From the cell containing the given text, extract its center point as [X, Y] coordinate. 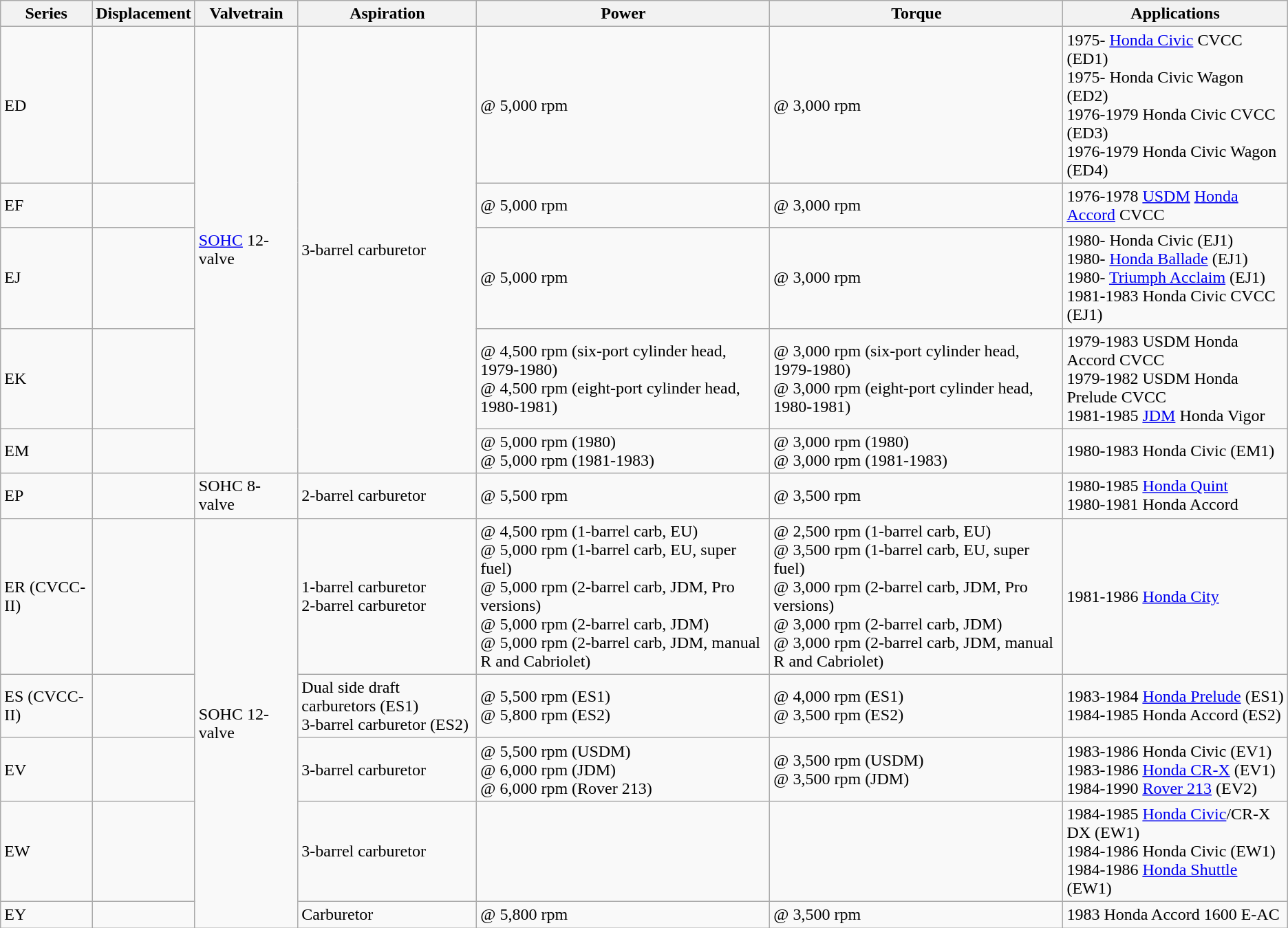
Aspiration [387, 14]
@ 3,500 rpm (USDM) @ 3,500 rpm (JDM) [916, 769]
1984-1985 Honda Civic/CR-X DX (EW1)1984-1986 Honda Civic (EW1)1984-1986 Honda Shuttle (EW1) [1175, 851]
1980-1983 Honda Civic (EM1) [1175, 451]
@ 5,500 rpm (USDM) @ 6,000 rpm (JDM) @ 6,000 rpm (Rover 213) [623, 769]
ED [47, 105]
1983-1986 Honda Civic (EV1)1983-1986 Honda CR-X (EV1)1984-1990 Rover 213 (EV2) [1175, 769]
@ 3,000 rpm (six-port cylinder head, 1979-1980) @ 3,000 rpm (eight-port cylinder head, 1980-1981) [916, 378]
Torque [916, 14]
Carburetor [387, 914]
1981-1986 Honda City [1175, 596]
EK [47, 378]
@ 5,500 rpm (ES1) @ 5,800 rpm (ES2) [623, 706]
1983 Honda Accord 1600 E-AC [1175, 914]
SOHC 8-valve [246, 495]
1980- Honda Civic (EJ1)1980- Honda Ballade (EJ1)1980- Triumph Acclaim (EJ1)1981-1983 Honda Civic CVCC (EJ1) [1175, 278]
1976-1978 USDM Honda Accord CVCC [1175, 205]
@ 5,800 rpm [623, 914]
Applications [1175, 14]
1983-1984 Honda Prelude (ES1)1984-1985 Honda Accord (ES2) [1175, 706]
@ 5,000 rpm (1980) @ 5,000 rpm (1981-1983) [623, 451]
Dual side draft carburetors (ES1)3-barrel carburetor (ES2) [387, 706]
EP [47, 495]
2-barrel carburetor [387, 495]
@ 3,000 rpm (1980) @ 3,000 rpm (1981-1983) [916, 451]
1980-1985 Honda Quint1980-1981 Honda Accord [1175, 495]
EY [47, 914]
@ 4,000 rpm (ES1) @ 3,500 rpm (ES2) [916, 706]
Valvetrain [246, 14]
Series [47, 14]
@ 5,500 rpm [623, 495]
Displacement [144, 14]
@ 4,500 rpm (six-port cylinder head, 1979-1980) @ 4,500 rpm (eight-port cylinder head, 1980-1981) [623, 378]
EF [47, 205]
EM [47, 451]
ER (CVCC-II) [47, 596]
1975- Honda Civic CVCC (ED1)1975- Honda Civic Wagon (ED2)1976-1979 Honda Civic CVCC (ED3)1976-1979 Honda Civic Wagon (ED4) [1175, 105]
ES (CVCC-II) [47, 706]
1979-1983 USDM Honda Accord CVCC1979-1982 USDM Honda Prelude CVCC1981-1985 JDM Honda Vigor [1175, 378]
EV [47, 769]
EJ [47, 278]
Power [623, 14]
EW [47, 851]
1-barrel carburetor2-barrel carburetor [387, 596]
